For the text-containing cell, return its midpoint in [x, y] coordinate format. 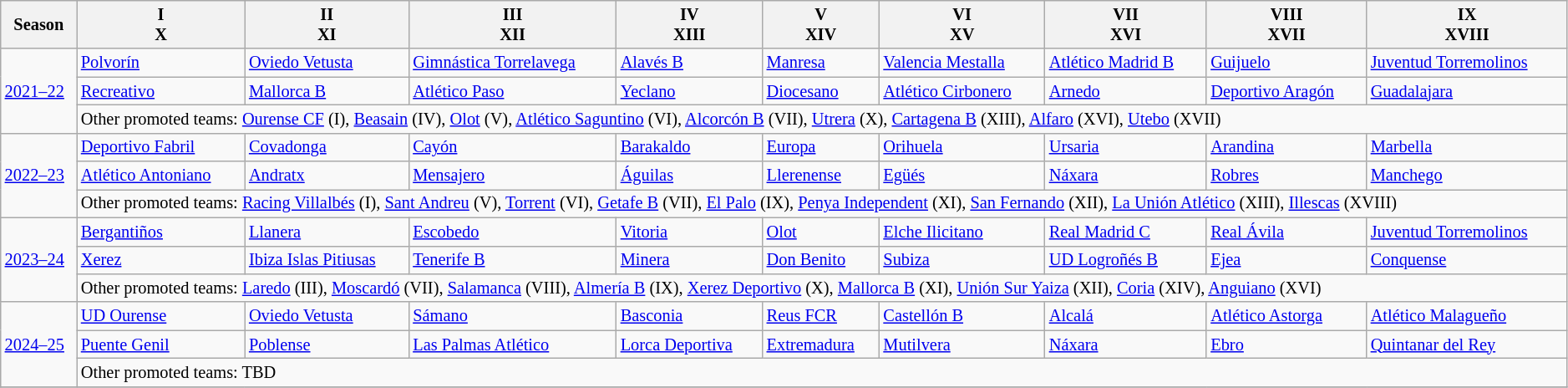
Orihuela [962, 147]
Extremadura [821, 345]
Polvorín [160, 63]
Real Ávila [1286, 232]
Barakaldo [690, 147]
Atlético Antoniano [160, 176]
Llanera [327, 232]
Guijuelo [1286, 63]
Deportivo Fabril [160, 147]
Alcalá [1126, 316]
Real Madrid C [1126, 232]
IIXI [327, 24]
Egüés [962, 176]
UD Ourense [160, 316]
Ejea [1286, 260]
VIIXVI [1126, 24]
Atlético Paso [512, 91]
Basconia [690, 316]
Escobedo [512, 232]
Mallorca B [327, 91]
Lorca Deportiva [690, 345]
Águilas [690, 176]
Covadonga [327, 147]
Ursaria [1126, 147]
Arandina [1286, 147]
Mensajero [512, 176]
Llerenense [821, 176]
Tenerife B [512, 260]
Valencia Mestalla [962, 63]
Puente Genil [160, 345]
Alavés B [690, 63]
2021–22 [38, 90]
Manchego [1467, 176]
Arnedo [1126, 91]
Poblense [327, 345]
Vitoria [690, 232]
Bergantiños [160, 232]
IX [160, 24]
Europa [821, 147]
Sámano [512, 316]
Las Palmas Atlético [512, 345]
VIIIXVII [1286, 24]
IIIXII [512, 24]
Season [38, 24]
Gimnástica Torrelavega [512, 63]
IXXVIII [1467, 24]
Atlético Malagueño [1467, 316]
Don Benito [821, 260]
Marbella [1467, 147]
Minera [690, 260]
Xerez [160, 260]
Atlético Astorga [1286, 316]
Subiza [962, 260]
Recreativo [160, 91]
VIXV [962, 24]
Olot [821, 232]
Cayón [512, 147]
Manresa [821, 63]
2024–25 [38, 345]
Reus FCR [821, 316]
Deportivo Aragón [1286, 91]
Castellón B [962, 316]
Elche Ilicitano [962, 232]
Ebro [1286, 345]
2023–24 [38, 259]
Atlético Cirbonero [962, 91]
2022–23 [38, 176]
Quintanar del Rey [1467, 345]
Conquense [1467, 260]
VXIV [821, 24]
Yeclano [690, 91]
Other promoted teams: TBD [822, 372]
Mutilvera [962, 345]
Robres [1286, 176]
IVXIII [690, 24]
Atlético Madrid B [1126, 63]
Diocesano [821, 91]
Guadalajara [1467, 91]
UD Logroñés B [1126, 260]
Andratx [327, 176]
Ibiza Islas Pitiusas [327, 260]
